From the cell containing the given text, extract its center point as [x, y] coordinate. 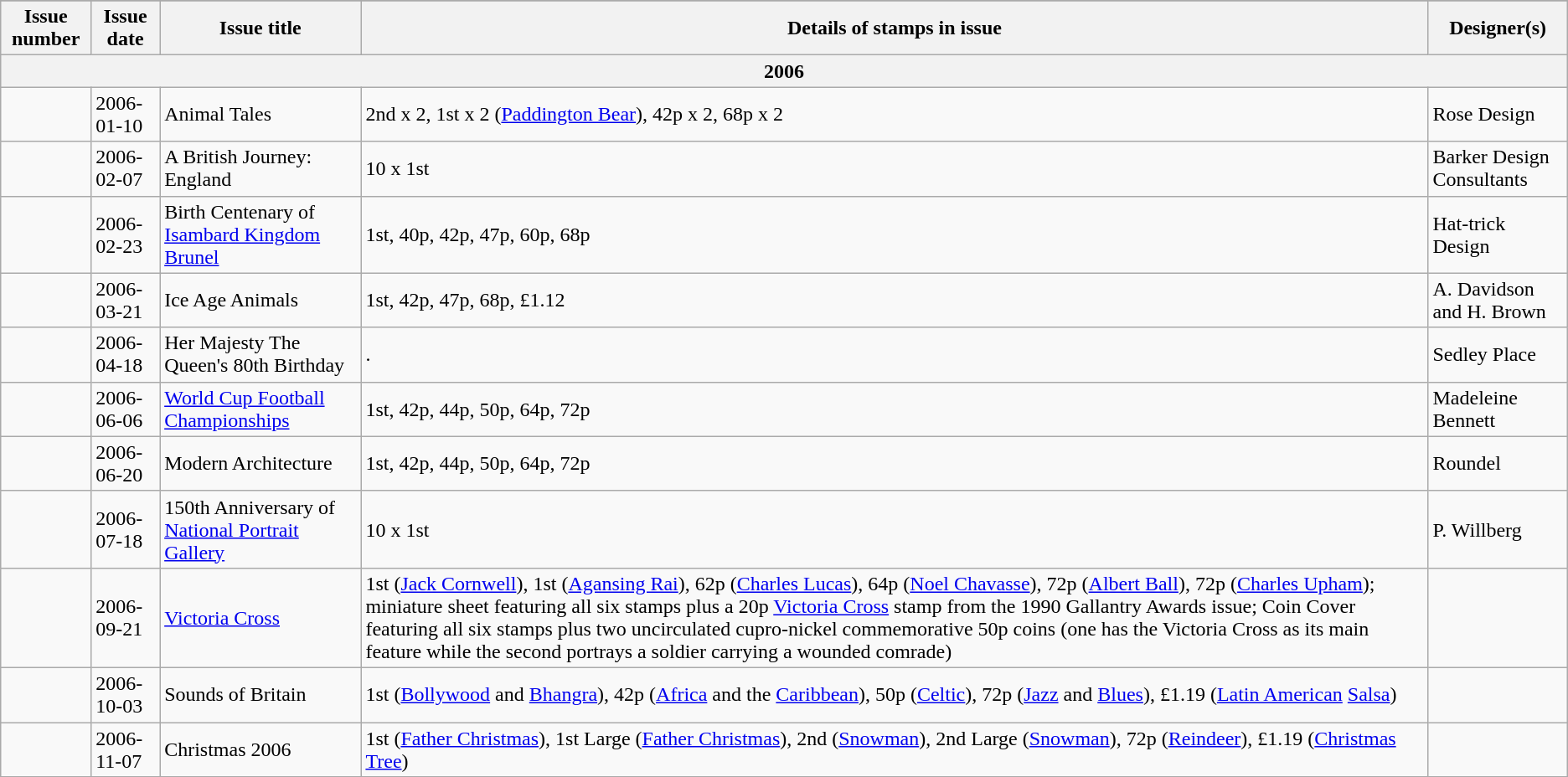
Sounds of Britain [260, 695]
1st (Father Christmas), 1st Large (Father Christmas), 2nd (Snowman), 2nd Large (Snowman), 72p (Reindeer), £1.19 (Christmas Tree) [895, 749]
2006-10-03 [126, 695]
Designer(s) [1498, 28]
2006-06-06 [126, 409]
2006-09-21 [126, 618]
2006-02-23 [126, 234]
Roundel [1498, 464]
2006 [784, 71]
150th Anniversary of National Portrait Gallery [260, 529]
Birth Centenary of Isambard Kingdom Brunel [260, 234]
A British Journey: England [260, 169]
Modern Architecture [260, 464]
Her Majesty The Queen's 80th Birthday [260, 355]
Ice Age Animals [260, 300]
1st, 40p, 42p, 47p, 60p, 68p [895, 234]
Victoria Cross [260, 618]
2006-02-07 [126, 169]
2006-11-07 [126, 749]
2006-03-21 [126, 300]
Issue number [46, 28]
A. Davidson and H. Brown [1498, 300]
Details of stamps in issue [895, 28]
Christmas 2006 [260, 749]
Sedley Place [1498, 355]
2nd x 2, 1st x 2 (Paddington Bear), 42p x 2, 68p x 2 [895, 114]
1st, 42p, 47p, 68p, £1.12 [895, 300]
2006-06-20 [126, 464]
P. Willberg [1498, 529]
1st (Bollywood and Bhangra), 42p (Africa and the Caribbean), 50p (Celtic), 72p (Jazz and Blues), £1.19 (Latin American Salsa) [895, 695]
Animal Tales [260, 114]
Barker Design Consultants [1498, 169]
Hat-trick Design [1498, 234]
2006-07-18 [126, 529]
2006-04-18 [126, 355]
Issue title [260, 28]
. [895, 355]
Issue date [126, 28]
2006-01-10 [126, 114]
Madeleine Bennett [1498, 409]
Rose Design [1498, 114]
World Cup Football Championships [260, 409]
